Search for the cell housing the specified text and yield its (X, Y) center coordinate. 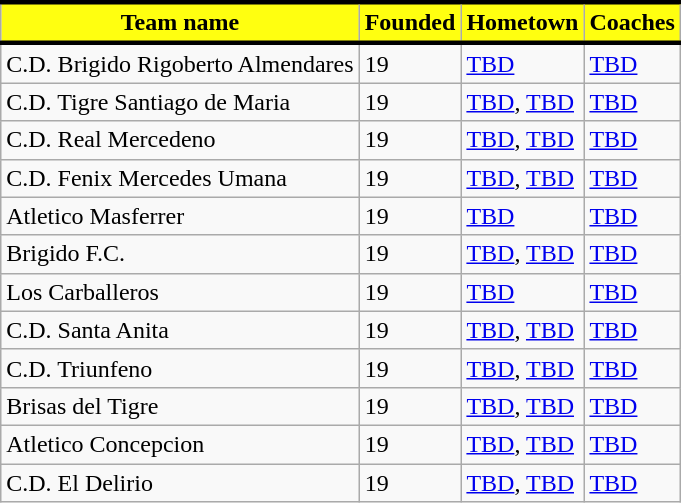
C.D. Tigre Santiago de Maria (180, 102)
Los Carballeros (180, 292)
Founded (410, 22)
C.D. Brigido Rigoberto Almendares (180, 63)
C.D. Santa Anita (180, 330)
Brisas del Tigre (180, 406)
Hometown (522, 22)
Coaches (632, 22)
C.D. Fenix Mercedes Umana (180, 178)
Atletico Masferrer (180, 216)
Brigido F.C. (180, 254)
C.D. El Delirio (180, 483)
C.D. Triunfeno (180, 368)
Team name (180, 22)
C.D. Real Mercedeno (180, 140)
Atletico Concepcion (180, 444)
